Scan for the cell matching the given text and deliver its (X, Y) coordinate at center. 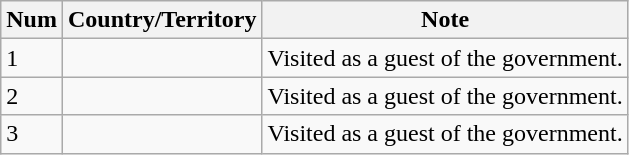
Note (445, 20)
Country/Territory (162, 20)
3 (32, 134)
2 (32, 96)
1 (32, 58)
Num (32, 20)
